Find where the given text appears and provide that cell's center as (x, y) coordinate. 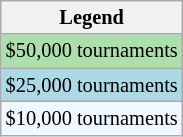
Legend (92, 17)
$25,000 tournaments (92, 85)
$10,000 tournaments (92, 118)
$50,000 tournaments (92, 51)
